Pinpoint the cell where the given text exists, returning its (x, y) midpoint coordinate. 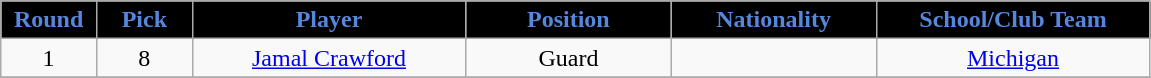
Round (49, 20)
Guard (568, 58)
Nationality (774, 20)
8 (144, 58)
Pick (144, 20)
Michigan (1013, 58)
1 (49, 58)
Jamal Crawford (329, 58)
Player (329, 20)
Position (568, 20)
School/Club Team (1013, 20)
